Determine the [x, y] coordinate at the center of the cell enclosing the given text.  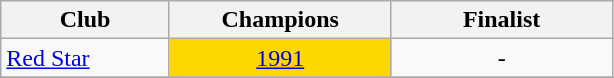
Finalist [502, 20]
Champions [280, 20]
Red Star [86, 58]
1991 [280, 58]
Club [86, 20]
- [502, 58]
